Scan for the cell matching the given text and deliver its (X, Y) coordinate at center. 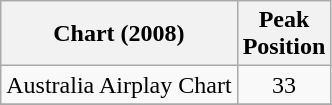
Peak Position (284, 34)
33 (284, 85)
Australia Airplay Chart (119, 85)
Chart (2008) (119, 34)
